Provide the (x, y) coordinate of the cell's center where the given text is located.  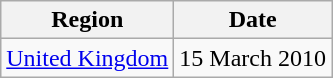
United Kingdom (88, 58)
15 March 2010 (253, 58)
Region (88, 20)
Date (253, 20)
